Output the [x, y] coordinate of the center of the cell containing the given text.  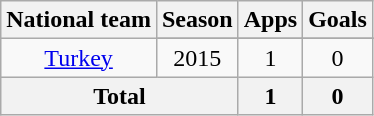
Goals [338, 20]
Turkey [79, 58]
Apps [270, 20]
2015 [197, 58]
Total [120, 96]
National team [79, 20]
Season [197, 20]
